Detect which cell encompasses the target text, then output its (x, y) center coordinate. 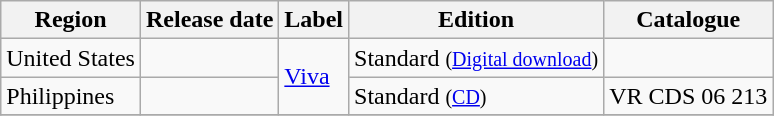
Region (71, 20)
Label (314, 20)
VR CDS 06 213 (688, 96)
United States (71, 58)
Philippines (71, 96)
Release date (209, 20)
Standard (CD) (476, 96)
Edition (476, 20)
Standard (Digital download) (476, 58)
Catalogue (688, 20)
Viva (314, 77)
